Capture the cell that displays the provided text and extract its [x, y] central coordinate. 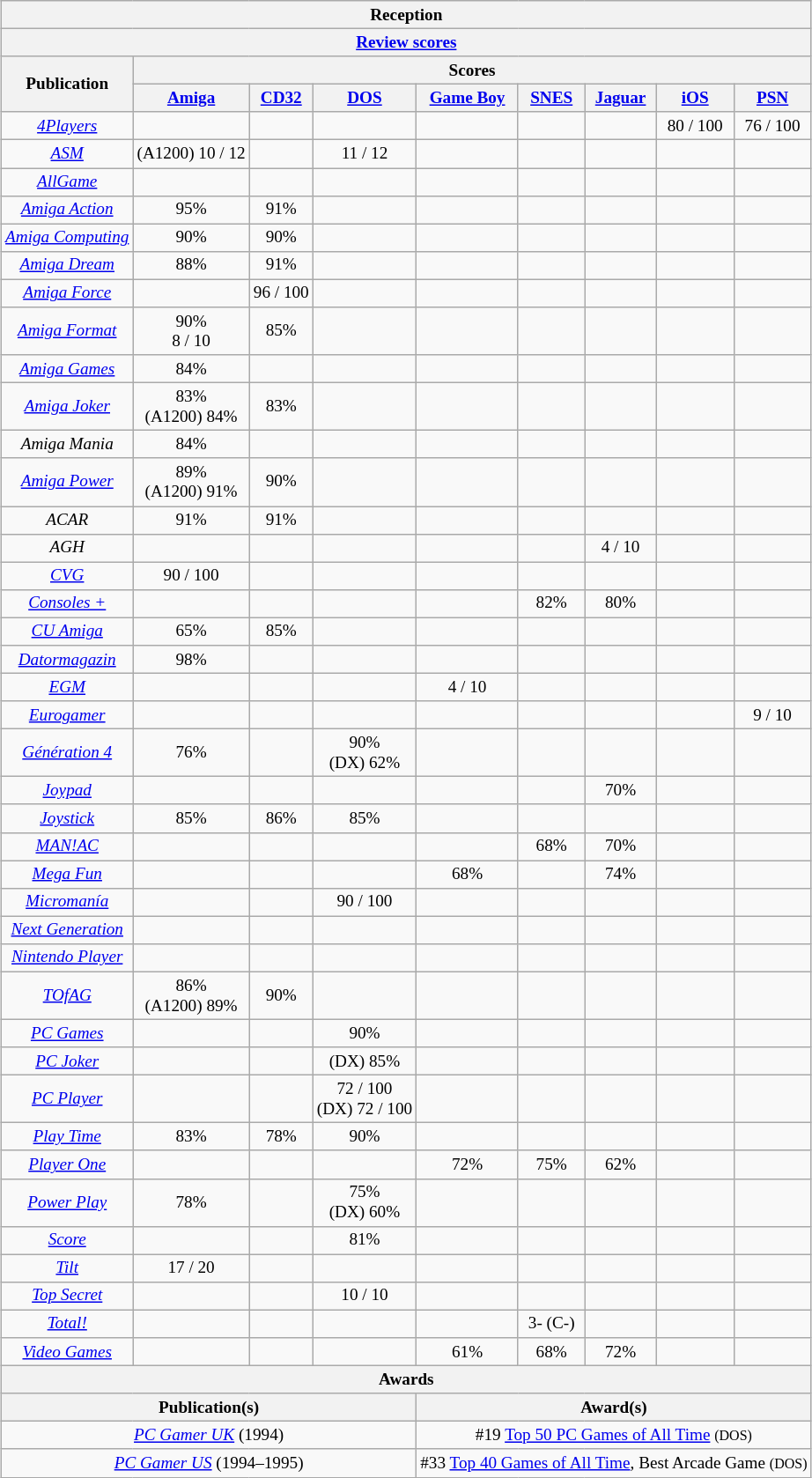
SNES [551, 99]
Reception [407, 15]
AllGame [67, 182]
17 / 20 [191, 1268]
Review scores [407, 42]
Power Play [67, 1202]
(A1200) 10 / 12 [191, 154]
89%(A1200) 91% [191, 482]
83%(A1200) 84% [191, 407]
DOS [365, 99]
PC Gamer UK (1994) [210, 1436]
Consoles + [67, 603]
PSN [772, 99]
72 / 100(DX) 72 / 100 [365, 1099]
Publication [67, 85]
#19 Top 50 PC Games of All Time (DOS) [614, 1436]
TOfAG [67, 995]
AGH [67, 548]
Play Time [67, 1137]
PC Gamer US (1994–1995) [210, 1463]
Joypad [67, 791]
Top Secret [67, 1297]
75% [551, 1164]
Amiga Computing [67, 238]
80% [620, 603]
Tilt [67, 1268]
Score [67, 1240]
Scores [472, 70]
Amiga [191, 99]
Player One [67, 1164]
76% [191, 753]
9 / 10 [772, 715]
Video Games [67, 1352]
Génération 4 [67, 753]
Joystick [67, 818]
81% [365, 1240]
iOS [695, 99]
ACAR [67, 520]
(DX) 85% [365, 1061]
CU Amiga [67, 632]
76 / 100 [772, 126]
74% [620, 875]
PC Games [67, 1033]
#33 Top 40 Games of All Time, Best Arcade Game (DOS) [614, 1463]
Jaguar [620, 99]
82% [551, 603]
Amiga Joker [67, 407]
Next Generation [67, 930]
Amiga Mania [67, 445]
ASM [67, 154]
Amiga Games [67, 369]
Nintendo Player [67, 958]
98% [191, 660]
PC Joker [67, 1061]
Mega Fun [67, 875]
90%8 / 10 [191, 331]
86% [281, 818]
Amiga Power [67, 482]
Awards [407, 1379]
Award(s) [614, 1408]
4Players [67, 126]
10 / 10 [365, 1297]
95% [191, 210]
Amiga Format [67, 331]
11 / 12 [365, 154]
Datormagazin [67, 660]
Amiga Action [67, 210]
61% [468, 1352]
Amiga Force [67, 293]
86%(A1200) 89% [191, 995]
75%(DX) 60% [365, 1202]
PC Player [67, 1099]
Micromanía [67, 902]
MAN!AC [67, 846]
62% [620, 1164]
Game Boy [468, 99]
65% [191, 632]
88% [191, 266]
90%(DX) 62% [365, 753]
CD32 [281, 99]
CVG [67, 576]
3- (C-) [551, 1324]
Publication(s) [210, 1408]
Total! [67, 1324]
96 / 100 [281, 293]
80 / 100 [695, 126]
Amiga Dream [67, 266]
Eurogamer [67, 715]
EGM [67, 687]
